From the cell containing the given text, extract its center point as [X, Y] coordinate. 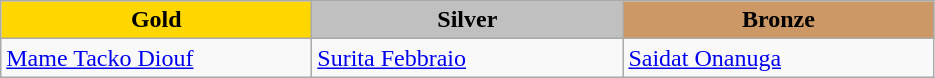
Saidat Onanuga [778, 58]
Mame Tacko Diouf [156, 58]
Gold [156, 20]
Bronze [778, 20]
Silver [468, 20]
Surita Febbraio [468, 58]
